For the text-containing cell, return its midpoint in [x, y] coordinate format. 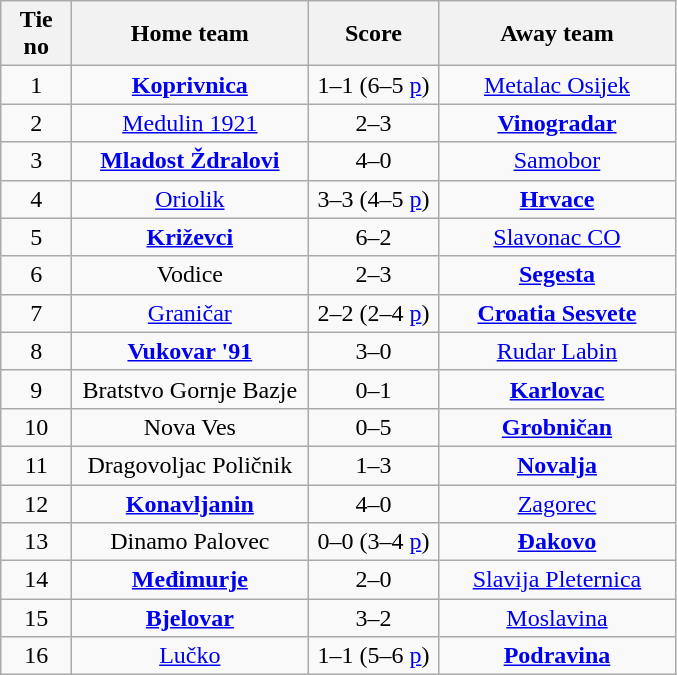
10 [36, 427]
2 [36, 123]
Koprivnica [190, 85]
14 [36, 580]
1–1 (6–5 p) [374, 85]
Segesta [557, 275]
1–3 [374, 465]
16 [36, 656]
0–5 [374, 427]
Samobor [557, 161]
Dinamo Palovec [190, 542]
Podravina [557, 656]
7 [36, 313]
Vinogradar [557, 123]
Novalja [557, 465]
Bratstvo Gornje Bazje [190, 389]
Croatia Sesvete [557, 313]
Moslavina [557, 618]
Slavija Pleternica [557, 580]
6 [36, 275]
Nova Ves [190, 427]
0–1 [374, 389]
Home team [190, 34]
Međimurje [190, 580]
8 [36, 351]
Metalac Osijek [557, 85]
Oriolik [190, 199]
Vodice [190, 275]
Rudar Labin [557, 351]
Vukovar '91 [190, 351]
3–0 [374, 351]
Tie no [36, 34]
3 [36, 161]
2–0 [374, 580]
Lučko [190, 656]
Medulin 1921 [190, 123]
15 [36, 618]
3–2 [374, 618]
Slavonac CO [557, 237]
12 [36, 503]
Dragovoljac Poličnik [190, 465]
4 [36, 199]
11 [36, 465]
1–1 (5–6 p) [374, 656]
3–3 (4–5 p) [374, 199]
Grobničan [557, 427]
Hrvace [557, 199]
Đakovo [557, 542]
Bjelovar [190, 618]
Away team [557, 34]
Konavljanin [190, 503]
Mladost Ždralovi [190, 161]
Graničar [190, 313]
13 [36, 542]
Score [374, 34]
Karlovac [557, 389]
9 [36, 389]
6–2 [374, 237]
Križevci [190, 237]
0–0 (3–4 p) [374, 542]
1 [36, 85]
5 [36, 237]
2–2 (2–4 p) [374, 313]
Zagorec [557, 503]
